Determine the [X, Y] coordinate at the center of the cell enclosing the given text.  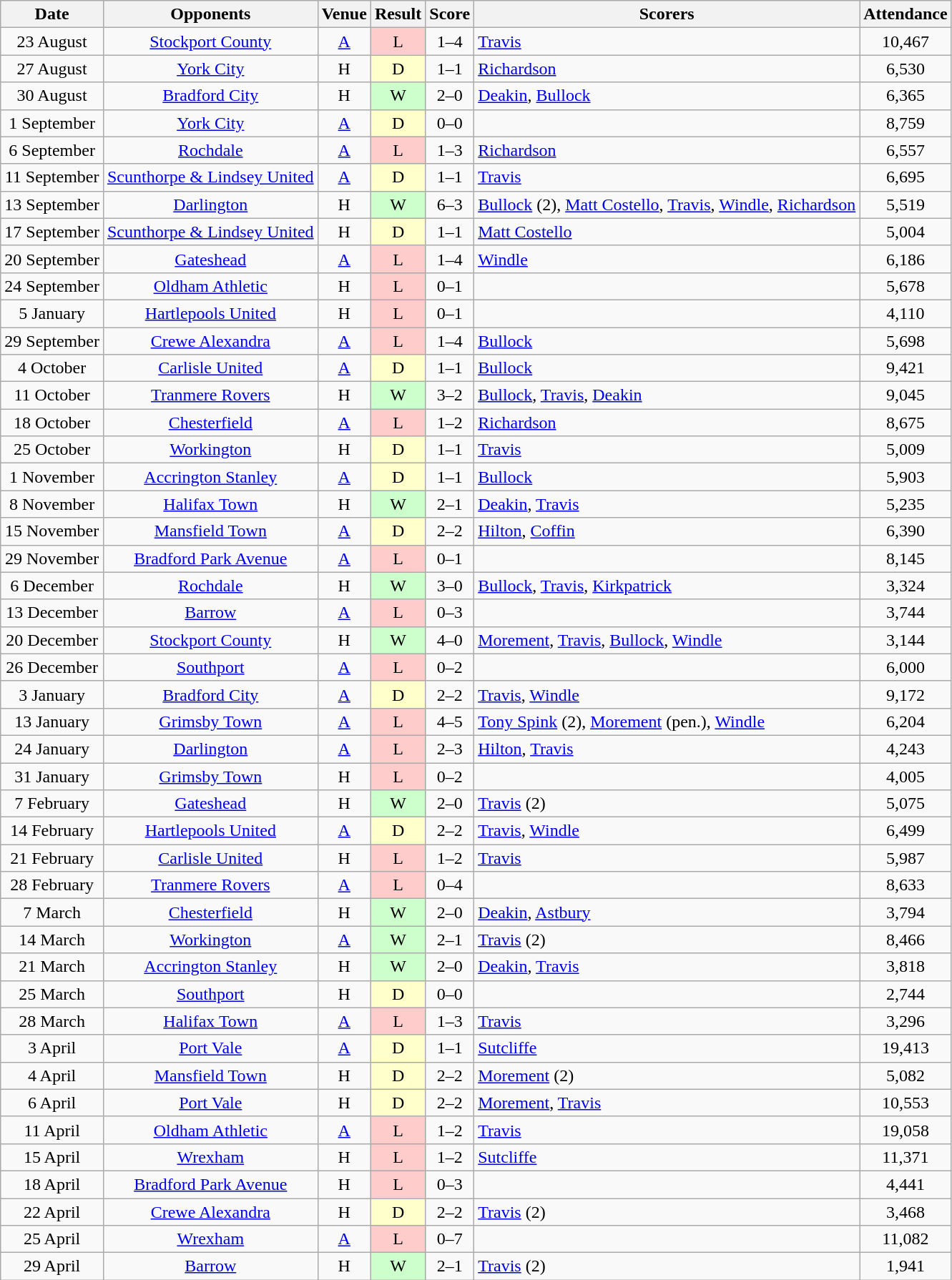
4,441 [906, 1184]
Bullock (2), Matt Costello, Travis, Windle, Richardson [667, 205]
Venue [344, 14]
Matt Costello [667, 232]
8,466 [906, 940]
Scorers [667, 14]
5,009 [906, 450]
3,794 [906, 912]
6,530 [906, 69]
1 September [52, 123]
17 September [52, 232]
11 October [52, 395]
7 March [52, 912]
6,204 [906, 722]
28 March [52, 1021]
13 January [52, 722]
15 April [52, 1157]
19,058 [906, 1130]
13 September [52, 205]
6,557 [906, 150]
4,110 [906, 313]
Date [52, 14]
2,744 [906, 994]
Deakin, Bullock [667, 96]
9,045 [906, 395]
13 December [52, 613]
29 September [52, 341]
Morement, Travis [667, 1103]
9,172 [906, 694]
6,000 [906, 667]
1 November [52, 477]
5,235 [906, 504]
23 August [52, 41]
29 April [52, 1266]
25 March [52, 994]
3,144 [906, 640]
14 March [52, 940]
11,082 [906, 1239]
6,186 [906, 259]
18 October [52, 423]
3,296 [906, 1021]
3,468 [906, 1212]
2–3 [450, 749]
Attendance [906, 14]
8,145 [906, 558]
5,903 [906, 477]
4–5 [450, 722]
Tony Spink (2), Morement (pen.), Windle [667, 722]
6 December [52, 586]
0–4 [450, 885]
14 February [52, 831]
6 April [52, 1103]
0–7 [450, 1239]
8,675 [906, 423]
26 December [52, 667]
3,324 [906, 586]
5,519 [906, 205]
5,678 [906, 286]
Windle [667, 259]
19,413 [906, 1048]
3,744 [906, 613]
3–0 [450, 586]
Result [398, 14]
Hilton, Travis [667, 749]
21 February [52, 858]
4 April [52, 1075]
5,004 [906, 232]
24 January [52, 749]
6,390 [906, 531]
27 August [52, 69]
3–2 [450, 395]
30 August [52, 96]
9,421 [906, 368]
6,365 [906, 96]
31 January [52, 776]
18 April [52, 1184]
Deakin, Astbury [667, 912]
Bullock, Travis, Deakin [667, 395]
10,553 [906, 1103]
3,818 [906, 967]
4–0 [450, 640]
6 September [52, 150]
5 January [52, 313]
11 April [52, 1130]
4,243 [906, 749]
10,467 [906, 41]
8,633 [906, 885]
28 February [52, 885]
5,698 [906, 341]
4,005 [906, 776]
22 April [52, 1212]
8 November [52, 504]
Morement, Travis, Bullock, Windle [667, 640]
7 February [52, 804]
11,371 [906, 1157]
3 April [52, 1048]
3 January [52, 694]
5,987 [906, 858]
Bullock, Travis, Kirkpatrick [667, 586]
21 March [52, 967]
8,759 [906, 123]
1,941 [906, 1266]
15 November [52, 531]
25 April [52, 1239]
4 October [52, 368]
20 December [52, 640]
Hilton, Coffin [667, 531]
25 October [52, 450]
6–3 [450, 205]
11 September [52, 177]
6,499 [906, 831]
29 November [52, 558]
20 September [52, 259]
Morement (2) [667, 1075]
24 September [52, 286]
6,695 [906, 177]
5,082 [906, 1075]
5,075 [906, 804]
Opponents [210, 14]
Score [450, 14]
